Locate the cell with the specified text and output its (x, y) center coordinate. 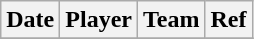
Date (30, 20)
Team (171, 20)
Player (99, 20)
Ref (228, 20)
